Scan for the cell matching the given text and deliver its [x, y] coordinate at center. 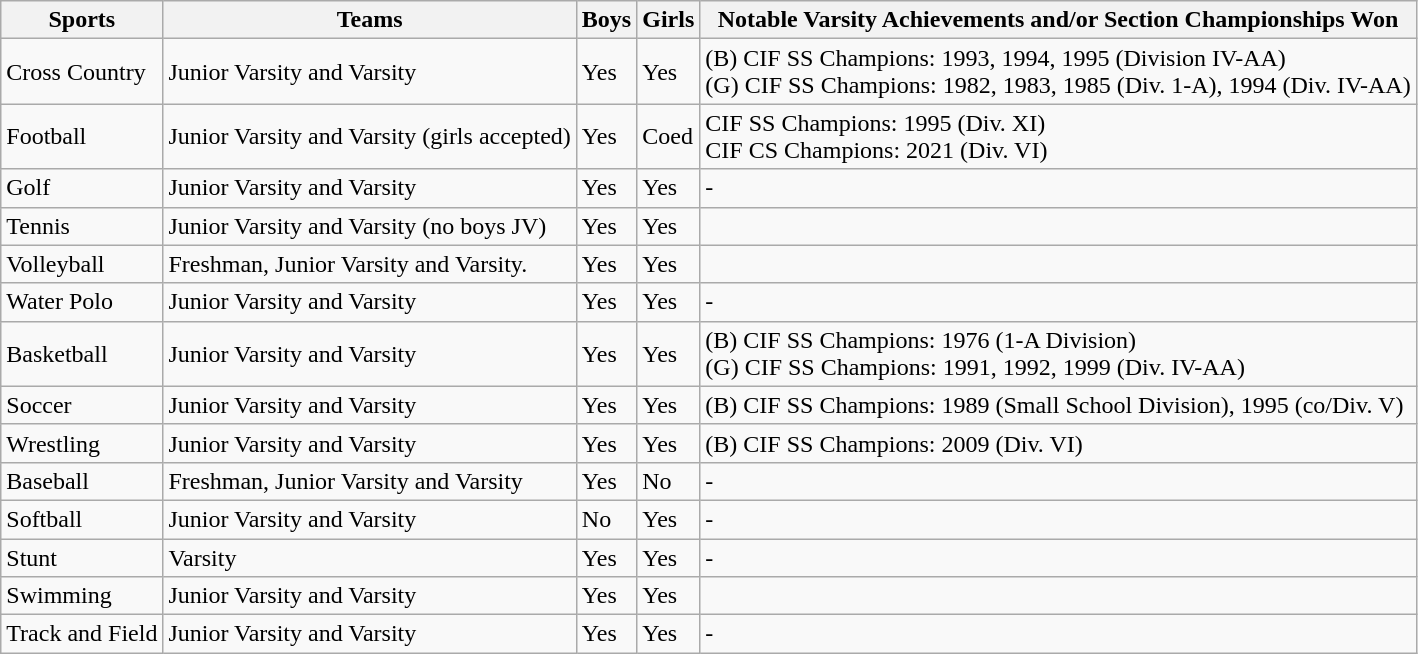
Freshman, Junior Varsity and Varsity [370, 481]
Baseball [82, 481]
Notable Varsity Achievements and/or Section Championships Won [1058, 20]
Varsity [370, 557]
Girls [668, 20]
Junior Varsity and Varsity (girls accepted) [370, 136]
Freshman, Junior Varsity and Varsity. [370, 264]
Track and Field [82, 634]
Wrestling [82, 443]
Coed [668, 136]
Football [82, 136]
Tennis [82, 226]
Sports [82, 20]
(B) CIF SS Champions: 1989 (Small School Division), 1995 (co/Div. V) [1058, 405]
Soccer [82, 405]
Boys [606, 20]
CIF SS Champions: 1995 (Div. XI)CIF CS Champions: 2021 (Div. VI) [1058, 136]
Volleyball [82, 264]
Swimming [82, 596]
(B) CIF SS Champions: 1976 (1-A Division)(G) CIF SS Champions: 1991, 1992, 1999 (Div. IV-AA) [1058, 354]
(B) CIF SS Champions: 2009 (Div. VI) [1058, 443]
Cross Country [82, 72]
Water Polo [82, 302]
(B) CIF SS Champions: 1993, 1994, 1995 (Division IV-AA)(G) CIF SS Champions: 1982, 1983, 1985 (Div. 1-A), 1994 (Div. IV-AA) [1058, 72]
Teams [370, 20]
Basketball [82, 354]
Junior Varsity and Varsity (no boys JV) [370, 226]
Golf [82, 188]
Softball [82, 519]
Stunt [82, 557]
